Find where the given text appears and provide that cell's center as (X, Y) coordinate. 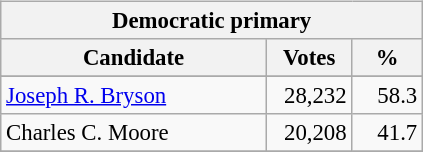
Votes (309, 58)
Joseph R. Bryson (134, 96)
20,208 (309, 133)
Candidate (134, 58)
Democratic primary (212, 21)
Charles C. Moore (134, 133)
% (388, 58)
41.7 (388, 133)
28,232 (309, 96)
58.3 (388, 96)
